Find where the given text appears and provide that cell's center as (x, y) coordinate. 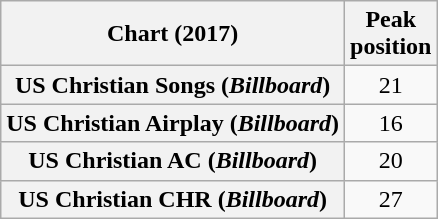
US Christian Airplay (Billboard) (173, 123)
20 (391, 161)
27 (391, 199)
US Christian Songs (Billboard) (173, 85)
Peakposition (391, 34)
Chart (2017) (173, 34)
US Christian AC (Billboard) (173, 161)
16 (391, 123)
US Christian CHR (Billboard) (173, 199)
21 (391, 85)
